Identify which cell holds the provided text, then report its (X, Y) central coordinate. 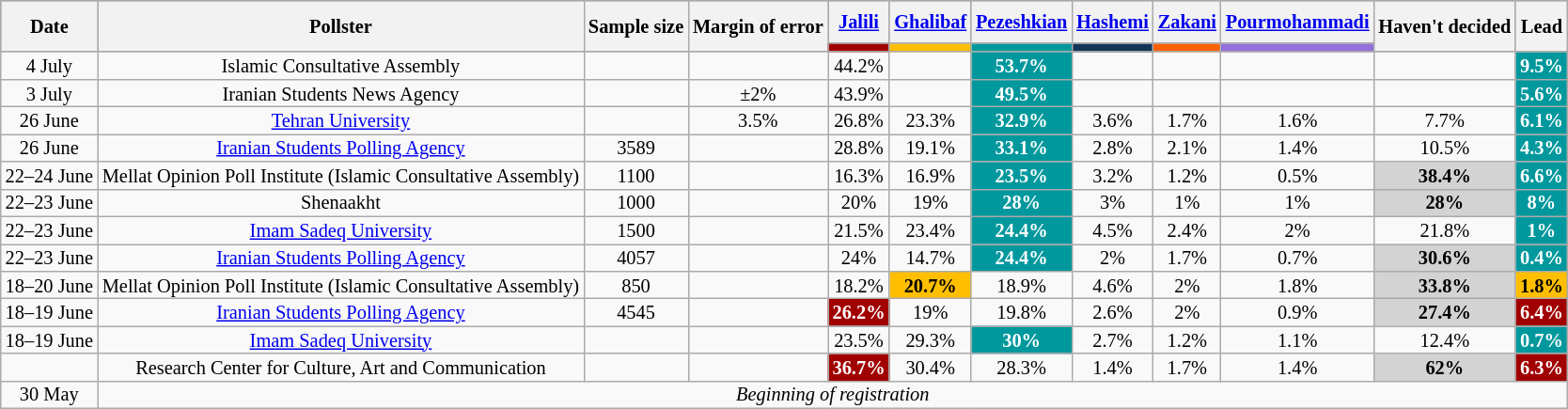
3589 (635, 147)
16.9% (931, 175)
49.5% (1021, 92)
Research Center for Culture, Art and Communication (340, 367)
10.5% (1444, 147)
53.7% (1021, 66)
26.2% (859, 312)
30.6% (1444, 258)
8% (1542, 203)
30.4% (931, 367)
6.6% (1542, 175)
850 (635, 284)
4.3% (1542, 147)
33.1% (1021, 147)
3 July (49, 92)
23.4% (931, 229)
2.4% (1187, 229)
27.4% (1444, 312)
23.3% (931, 120)
Hashemi (1113, 21)
Iranian Students News Agency (340, 92)
12.4% (1444, 340)
Tehran University (340, 120)
2.1% (1187, 147)
24% (859, 258)
43.9% (859, 92)
1500 (635, 229)
Beginning of registration (833, 395)
30% (1021, 340)
2.7% (1113, 340)
36.7% (859, 367)
44.2% (859, 66)
3.5% (758, 120)
Sample size (635, 26)
Shenaakht (340, 203)
Haven't decided (1444, 26)
±2% (758, 92)
1.6% (1297, 120)
1100 (635, 175)
1000 (635, 203)
6.1% (1542, 120)
2.8% (1113, 147)
4 July (49, 66)
6.4% (1542, 312)
30 May (49, 395)
28.8% (859, 147)
28.3% (1021, 367)
Pollster (340, 26)
6.3% (1542, 367)
14.7% (931, 258)
18.9% (1021, 284)
Ghalibaf (931, 21)
4545 (635, 312)
1.1% (1297, 340)
Pourmohammadi (1297, 21)
Lead (1542, 26)
4.5% (1113, 229)
Pezeshkian (1021, 21)
5.6% (1542, 92)
38.4% (1444, 175)
0.9% (1297, 312)
3.2% (1113, 175)
3% (1113, 203)
33.8% (1444, 284)
4.6% (1113, 284)
22–24 June (49, 175)
26.8% (859, 120)
0.5% (1297, 175)
21.5% (859, 229)
0.4% (1542, 258)
3.6% (1113, 120)
Date (49, 26)
62% (1444, 367)
19.1% (931, 147)
20% (859, 203)
20.7% (931, 284)
32.9% (1021, 120)
Islamic Consultative Assembly (340, 66)
18–20 June (49, 284)
2.6% (1113, 312)
Jalili (859, 21)
29.3% (931, 340)
19.8% (1021, 312)
4057 (635, 258)
7.7% (1444, 120)
21.8% (1444, 229)
Margin of error (758, 26)
18.2% (859, 284)
Zakani (1187, 21)
9.5% (1542, 66)
16.3% (859, 175)
